Locate the cell with the specified text and output its [X, Y] center coordinate. 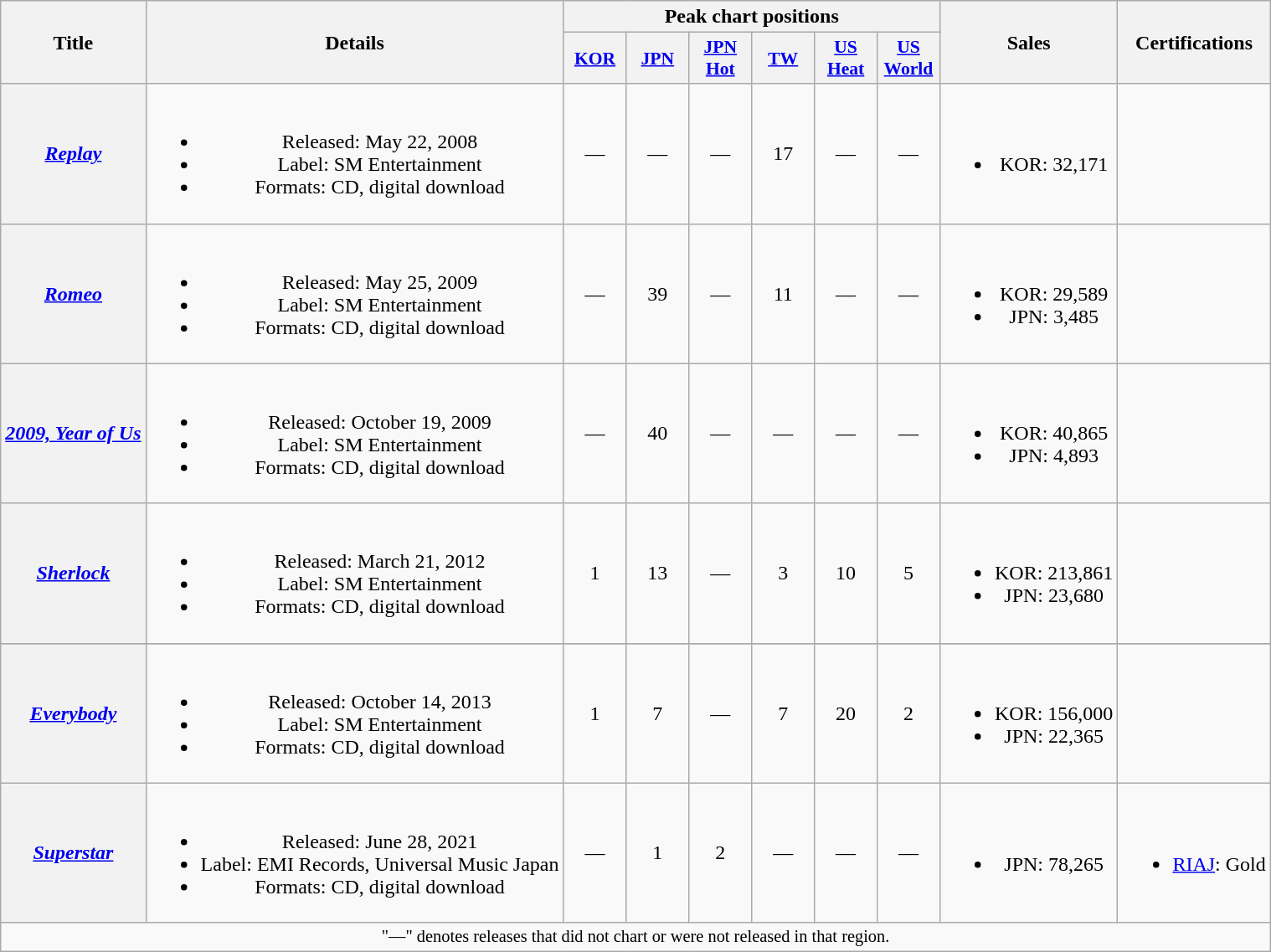
40 [658, 434]
Details [355, 42]
Peak chart positions [752, 17]
KOR: 156,000JPN: 22,365 [1028, 713]
JPN [658, 59]
JPN Hot [720, 59]
Superstar [74, 852]
Released: October 14, 2013 Label: SM EntertainmentFormats: CD, digital download [355, 713]
TW [784, 59]
17 [784, 154]
Sales [1028, 42]
Title [74, 42]
11 [784, 293]
KOR: 29,589JPN: 3,485 [1028, 293]
JPN: 78,265 [1028, 852]
20 [846, 713]
Released: October 19, 2009 Label: SM EntertainmentFormats: CD, digital download [355, 434]
Released: March 21, 2012 Label: SM EntertainmentFormats: CD, digital download [355, 573]
US Heat [846, 59]
Certifications [1194, 42]
KOR: 40,865JPN: 4,893 [1028, 434]
Released: June 28, 2021 Label: EMI Records, Universal Music JapanFormats: CD, digital download [355, 852]
US World [909, 59]
Everybody [74, 713]
39 [658, 293]
10 [846, 573]
2009, Year of Us [74, 434]
RIAJ: Gold [1194, 852]
Released: May 25, 2009 Label: SM EntertainmentFormats: CD, digital download [355, 293]
KOR: 32,171 [1028, 154]
5 [909, 573]
KOR [594, 59]
13 [658, 573]
KOR: 213,861JPN: 23,680 [1028, 573]
Romeo [74, 293]
Released: May 22, 2008 Label: SM EntertainmentFormats: CD, digital download [355, 154]
Replay [74, 154]
"—" denotes releases that did not chart or were not released in that region. [636, 937]
Sherlock [74, 573]
3 [784, 573]
